Search for the cell housing the specified text and yield its (X, Y) center coordinate. 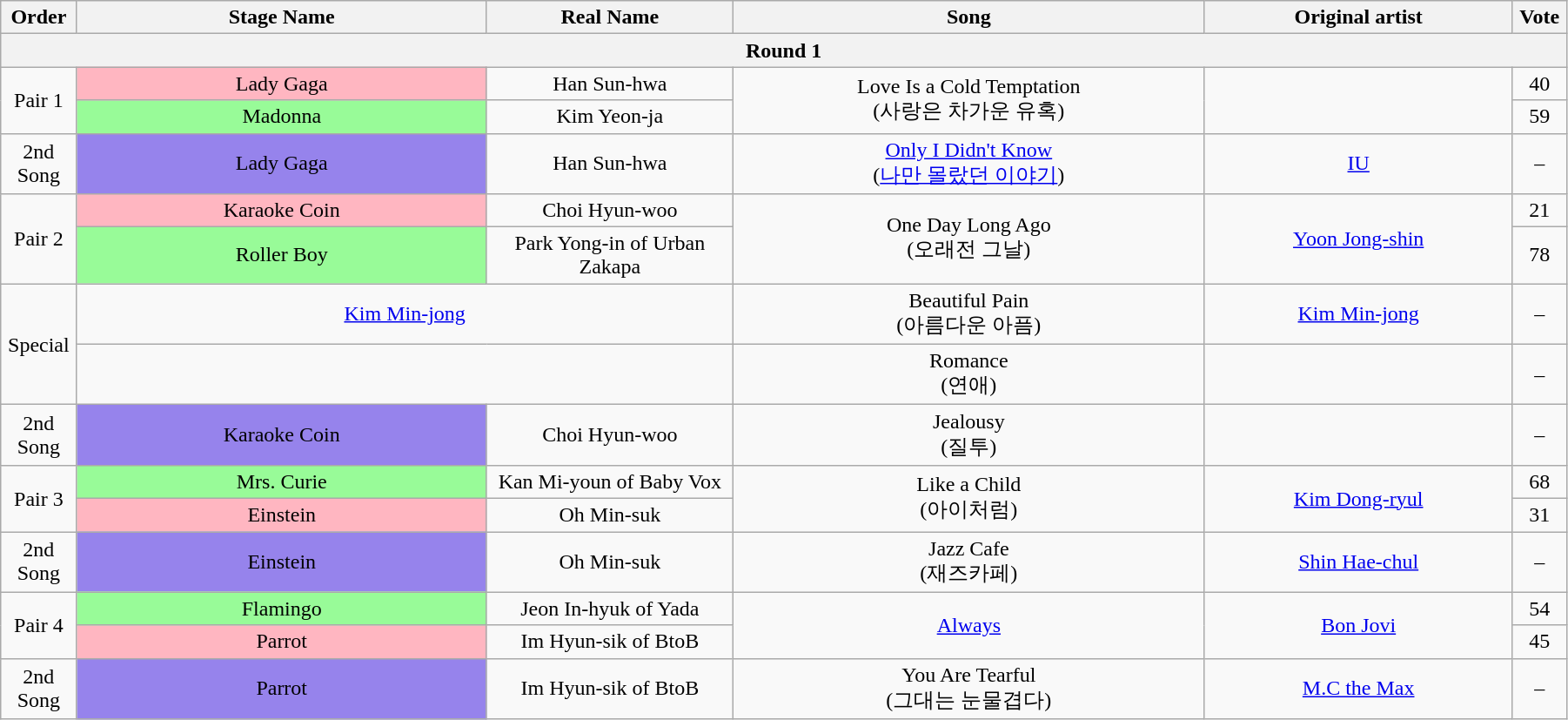
Pair 4 (38, 625)
Original artist (1358, 17)
Round 1 (784, 50)
Order (38, 17)
You Are Tearful(그대는 눈물겹다) (968, 689)
Shin Hae-chul (1358, 562)
31 (1539, 515)
Stage Name (282, 17)
78 (1539, 256)
Yoon Jong-shin (1358, 239)
59 (1539, 117)
Kim Dong-ryul (1358, 498)
Always (968, 625)
Jazz Cafe(재즈카페) (968, 562)
Romance(연애) (968, 374)
M.C the Max (1358, 689)
Only I Didn't Know(나만 몰랐던 이야기) (968, 164)
Pair 3 (38, 498)
Vote (1539, 17)
Roller Boy (282, 256)
Like a Child(아이처럼) (968, 498)
Pair 2 (38, 239)
Flamingo (282, 609)
Kim Yeon-ja (609, 117)
IU (1358, 164)
Song (968, 17)
21 (1539, 211)
Jeon In-hyuk of Yada (609, 609)
Kan Mi-youn of Baby Vox (609, 481)
Madonna (282, 117)
Love Is a Cold Temptation(사랑은 차가운 유혹) (968, 100)
68 (1539, 481)
45 (1539, 642)
Beautiful Pain(아름다운 아픔) (968, 314)
Bon Jovi (1358, 625)
Park Yong-in of Urban Zakapa (609, 256)
One Day Long Ago(오래전 그날) (968, 239)
54 (1539, 609)
Jealousy(질투) (968, 435)
Mrs. Curie (282, 481)
Pair 1 (38, 100)
Real Name (609, 17)
Special (38, 345)
40 (1539, 84)
